Return the (X, Y) coordinate for the center point of the cell that contains the specified text.  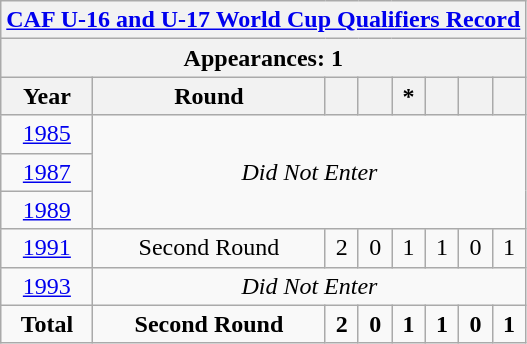
1991 (47, 248)
CAF U-16 and U-17 World Cup Qualifiers Record (264, 20)
Year (47, 96)
Total (47, 324)
1987 (47, 172)
* (408, 96)
1985 (47, 134)
1993 (47, 286)
Appearances: 1 (264, 58)
1989 (47, 210)
Round (209, 96)
